Pinpoint the cell where the given text exists, returning its [x, y] midpoint coordinate. 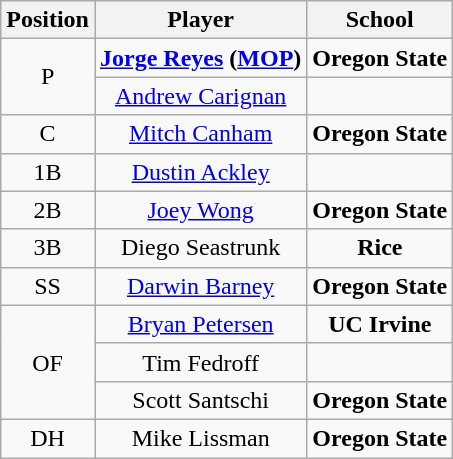
C [48, 134]
Mike Lissman [200, 438]
Tim Fedroff [200, 362]
DH [48, 438]
2B [48, 210]
P [48, 77]
UC Irvine [380, 324]
Andrew Carignan [200, 96]
Mitch Canham [200, 134]
SS [48, 286]
Joey Wong [200, 210]
Dustin Ackley [200, 172]
Bryan Petersen [200, 324]
Darwin Barney [200, 286]
Diego Seastrunk [200, 248]
Rice [380, 248]
Position [48, 20]
Player [200, 20]
3B [48, 248]
Scott Santschi [200, 400]
OF [48, 362]
School [380, 20]
Jorge Reyes (MOP) [200, 58]
1B [48, 172]
